Provide the (x, y) coordinate of the cell's center where the given text is located.  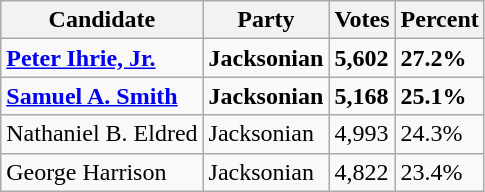
Samuel A. Smith (102, 96)
Peter Ihrie, Jr. (102, 58)
Party (266, 20)
27.2% (440, 58)
George Harrison (102, 172)
25.1% (440, 96)
5,168 (362, 96)
24.3% (440, 134)
5,602 (362, 58)
23.4% (440, 172)
Nathaniel B. Eldred (102, 134)
Candidate (102, 20)
Percent (440, 20)
4,993 (362, 134)
Votes (362, 20)
4,822 (362, 172)
